For the text-containing cell, return its midpoint in [x, y] coordinate format. 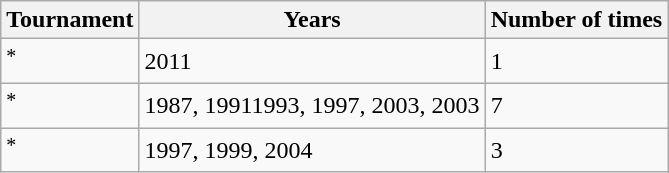
1997, 1999, 2004 [312, 150]
2011 [312, 62]
7 [576, 106]
1 [576, 62]
Years [312, 20]
3 [576, 150]
Tournament [70, 20]
Number of times [576, 20]
1987, 19911993, 1997, 2003, 2003 [312, 106]
